Return [x, y] of the center of cell containing provided text 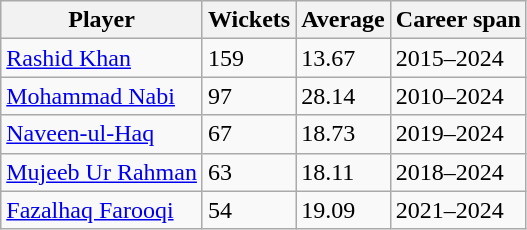
Fazalhaq Farooqi [102, 210]
18.73 [344, 134]
Mujeeb Ur Rahman [102, 172]
2018–2024 [458, 172]
Naveen-ul-Haq [102, 134]
Mohammad Nabi [102, 96]
19.09 [344, 210]
67 [248, 134]
Average [344, 20]
Rashid Khan [102, 58]
Career span [458, 20]
28.14 [344, 96]
54 [248, 210]
97 [248, 96]
Player [102, 20]
63 [248, 172]
2010–2024 [458, 96]
Wickets [248, 20]
13.67 [344, 58]
2015–2024 [458, 58]
159 [248, 58]
18.11 [344, 172]
2021–2024 [458, 210]
2019–2024 [458, 134]
